For the text-containing cell, return its midpoint in (X, Y) coordinate format. 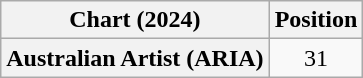
31 (316, 58)
Chart (2024) (135, 20)
Position (316, 20)
Australian Artist (ARIA) (135, 58)
